Locate the cell with the specified text and output its (x, y) center coordinate. 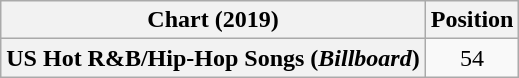
Chart (2019) (213, 20)
US Hot R&B/Hip-Hop Songs (Billboard) (213, 58)
54 (472, 58)
Position (472, 20)
